Extract the (X, Y) coordinate from the center of the cell holding the provided text.  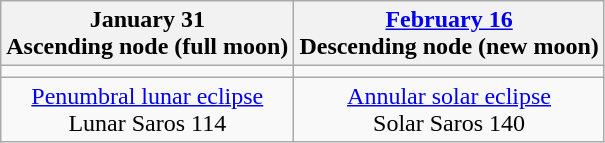
Penumbral lunar eclipseLunar Saros 114 (148, 110)
Annular solar eclipseSolar Saros 140 (449, 110)
January 31Ascending node (full moon) (148, 34)
February 16Descending node (new moon) (449, 34)
